Identify which cell holds the provided text, then report its [x, y] central coordinate. 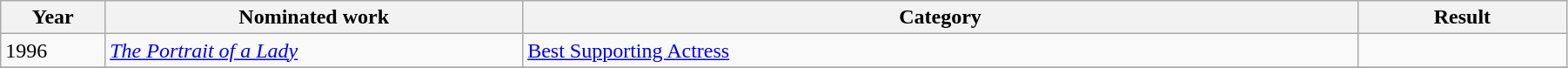
1996 [53, 51]
Category [941, 17]
Nominated work [314, 17]
Result [1462, 17]
Year [53, 17]
The Portrait of a Lady [314, 51]
Best Supporting Actress [941, 51]
